Find where the given text appears and provide that cell's center as [x, y] coordinate. 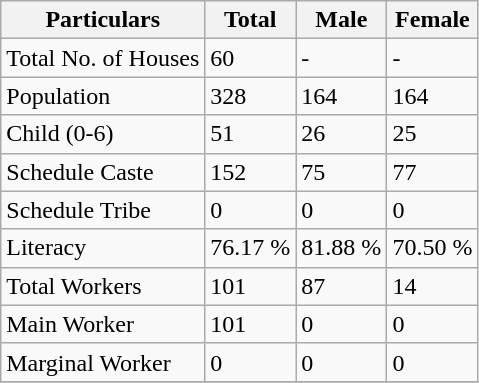
Total [250, 20]
Particulars [103, 20]
25 [432, 134]
328 [250, 96]
75 [342, 172]
Total No. of Houses [103, 58]
14 [432, 286]
Literacy [103, 248]
77 [432, 172]
Schedule Tribe [103, 210]
Female [432, 20]
60 [250, 58]
81.88 % [342, 248]
Population [103, 96]
Schedule Caste [103, 172]
87 [342, 286]
51 [250, 134]
Child (0-6) [103, 134]
70.50 % [432, 248]
Marginal Worker [103, 362]
Male [342, 20]
76.17 % [250, 248]
152 [250, 172]
26 [342, 134]
Main Worker [103, 324]
Total Workers [103, 286]
